Provide the (X, Y) coordinate of the cell's center where the given text is located.  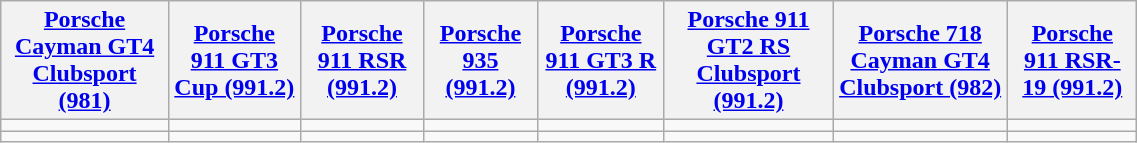
Porsche 911 GT3 R (991.2) (600, 60)
Porsche 935 (991.2) (481, 60)
Porsche Cayman GT4 Clubsport (981) (85, 60)
Porsche 911 GT2 RS Clubsport (991.2) (748, 60)
Porsche 718 Cayman GT4 Clubsport (982) (920, 60)
Porsche 911 RSR-19 (991.2) (1072, 60)
Porsche 911 RSR (991.2) (362, 60)
Porsche 911 GT3 Cup (991.2) (234, 60)
